Output the (X, Y) coordinate of the center of the cell containing the given text.  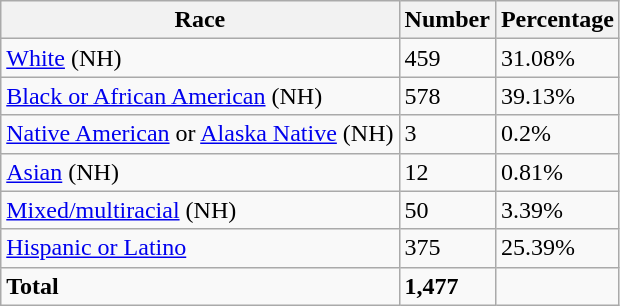
Number (447, 20)
Race (200, 20)
50 (447, 210)
31.08% (557, 58)
25.39% (557, 248)
375 (447, 248)
Asian (NH) (200, 172)
0.2% (557, 134)
Percentage (557, 20)
459 (447, 58)
578 (447, 96)
Native American or Alaska Native (NH) (200, 134)
12 (447, 172)
3.39% (557, 210)
Hispanic or Latino (200, 248)
0.81% (557, 172)
1,477 (447, 286)
Black or African American (NH) (200, 96)
3 (447, 134)
Mixed/multiracial (NH) (200, 210)
Total (200, 286)
39.13% (557, 96)
White (NH) (200, 58)
